Capture the cell that displays the provided text and extract its [x, y] central coordinate. 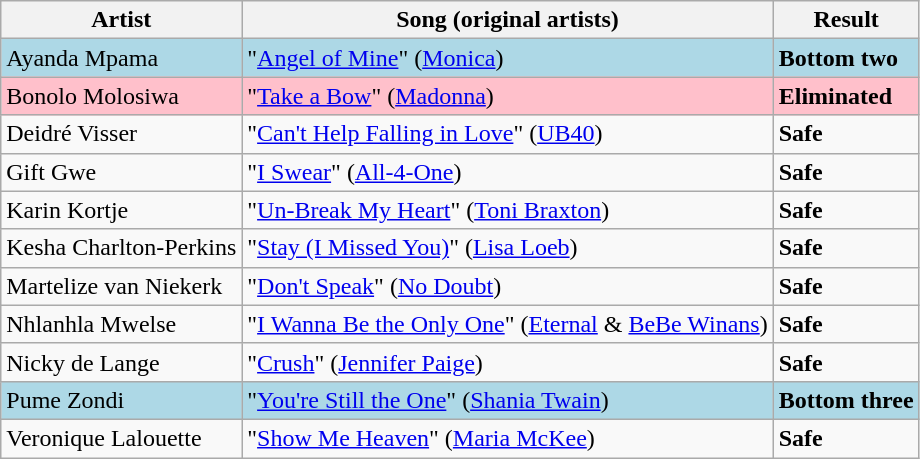
Kesha Charlton-Perkins [122, 248]
"Angel of Mine" (Monica) [508, 58]
"Stay (I Missed You)" (Lisa Loeb) [508, 248]
Ayanda Mpama [122, 58]
Bottom three [846, 400]
Bottom two [846, 58]
"Take a Bow" (Madonna) [508, 96]
Bonolo Molosiwa [122, 96]
"Un-Break My Heart" (Toni Braxton) [508, 210]
Nicky de Lange [122, 362]
Nhlanhla Mwelse [122, 324]
"I Swear" (All-4-One) [508, 172]
Karin Kortje [122, 210]
"Don't Speak" (No Doubt) [508, 286]
Pume Zondi [122, 400]
Artist [122, 20]
"You're Still the One" (Shania Twain) [508, 400]
"I Wanna Be the Only One" (Eternal & BeBe Winans) [508, 324]
Veronique Lalouette [122, 438]
Gift Gwe [122, 172]
Deidré Visser [122, 134]
Song (original artists) [508, 20]
"Can't Help Falling in Love" (UB40) [508, 134]
"Crush" (Jennifer Paige) [508, 362]
Result [846, 20]
Martelize van Niekerk [122, 286]
Eliminated [846, 96]
"Show Me Heaven" (Maria McKee) [508, 438]
